Extract the (x, y) coordinate from the center of the cell holding the provided text.  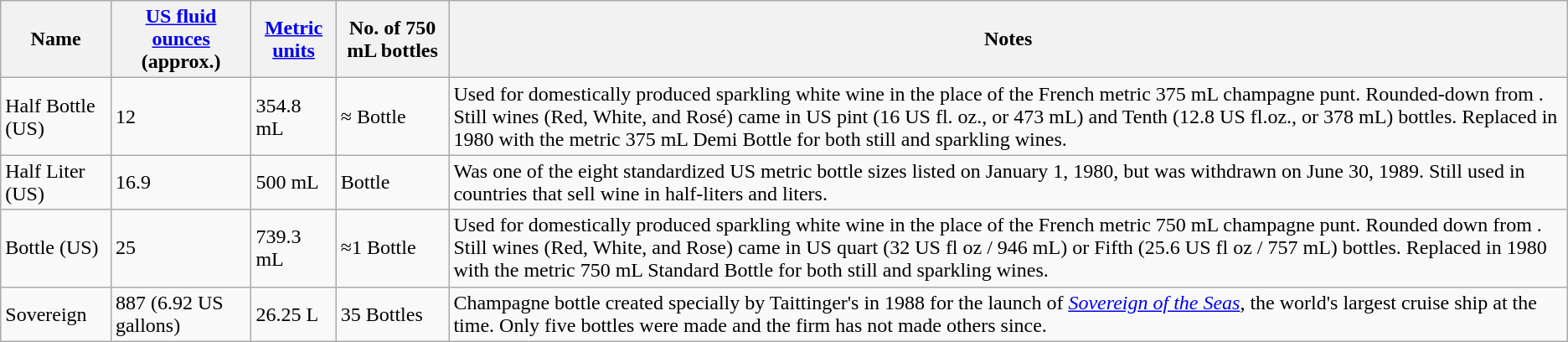
Metric units (293, 39)
35 Bottles (392, 313)
Sovereign (56, 313)
Notes (1008, 39)
739.3 mL (293, 248)
Bottle (392, 183)
26.25 L (293, 313)
500 mL (293, 183)
Name (56, 39)
Half Liter (US) (56, 183)
25 (181, 248)
354.8 mL (293, 117)
16.9 (181, 183)
US fluid ounces (approx.) (181, 39)
Half Bottle (US) (56, 117)
Bottle (US) (56, 248)
12 (181, 117)
≈ Bottle (392, 117)
887 (6.92 US gallons) (181, 313)
No. of 750 mL bottles (392, 39)
≈1 Bottle (392, 248)
